Extract the [X, Y] coordinate from the center of the cell holding the provided text.  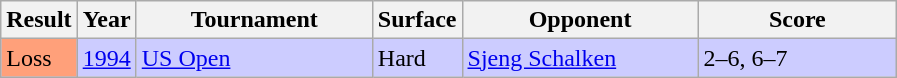
Score [798, 20]
Tournament [254, 20]
Opponent [580, 20]
2–6, 6–7 [798, 58]
Sjeng Schalken [580, 58]
Loss [39, 58]
1994 [106, 58]
Surface [417, 20]
Year [106, 20]
Result [39, 20]
Hard [417, 58]
US Open [254, 58]
